Return the [x, y] coordinate for the center point of the cell that contains the specified text.  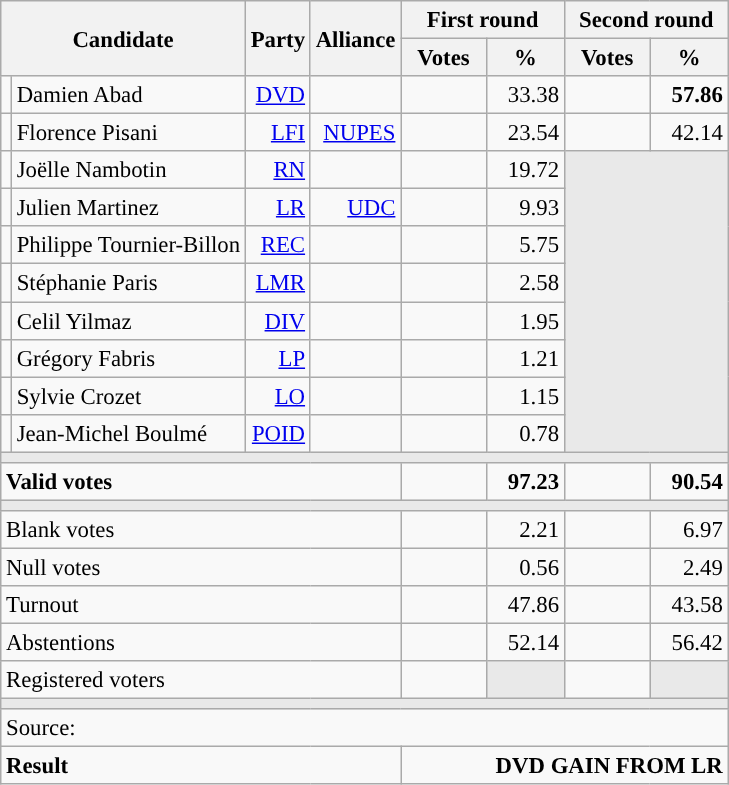
33.38 [525, 95]
6.97 [689, 530]
LO [278, 396]
Alliance [355, 38]
52.14 [525, 643]
1.21 [525, 358]
Second round [646, 20]
Result [201, 766]
43.58 [689, 605]
Julien Martinez [128, 208]
2.21 [525, 530]
DIV [278, 321]
1.95 [525, 321]
POID [278, 433]
2.49 [689, 567]
Turnout [201, 605]
NUPES [355, 133]
Grégory Fabris [128, 358]
LR [278, 208]
Celil Yilmaz [128, 321]
9.93 [525, 208]
RN [278, 170]
97.23 [525, 482]
Joëlle Nambotin [128, 170]
19.72 [525, 170]
Philippe Tournier-Billon [128, 245]
LMR [278, 283]
DVD GAIN FROM LR [564, 766]
Candidate [124, 38]
2.58 [525, 283]
LP [278, 358]
Stéphanie Paris [128, 283]
Damien Abad [128, 95]
56.42 [689, 643]
Party [278, 38]
Sylvie Crozet [128, 396]
23.54 [525, 133]
47.86 [525, 605]
First round [483, 20]
Source: [364, 728]
Valid votes [201, 482]
42.14 [689, 133]
Florence Pisani [128, 133]
Null votes [201, 567]
57.86 [689, 95]
Abstentions [201, 643]
90.54 [689, 482]
0.56 [525, 567]
REC [278, 245]
Blank votes [201, 530]
1.15 [525, 396]
5.75 [525, 245]
LFI [278, 133]
Jean-Michel Boulmé [128, 433]
0.78 [525, 433]
UDC [355, 208]
Registered voters [201, 680]
DVD [278, 95]
